Return the (x, y) coordinate for the center point of the cell that contains the specified text.  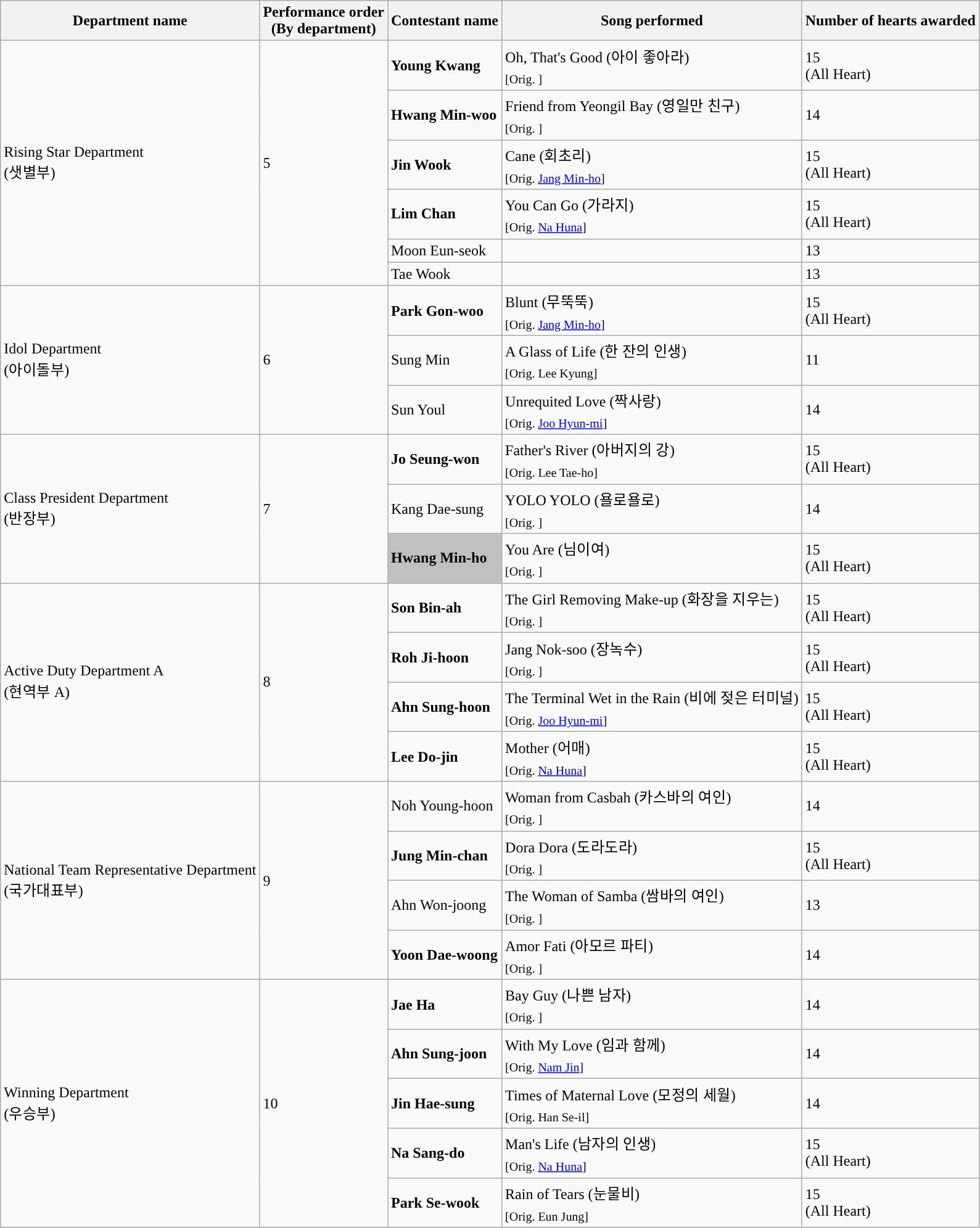
Ahn Sung-hoon (444, 707)
A Glass of Life (한 잔의 인생)[Orig. Lee Kyung] (653, 360)
Rain of Tears (눈물비)[Orig. Eun Jung] (653, 1203)
Kang Dae-sung (444, 509)
Song performed (653, 21)
The Woman of Samba (쌈바의 여인)[Orig. ] (653, 905)
Hwang Min-woo (444, 115)
Sung Min (444, 360)
Na Sang-do (444, 1153)
Jae Ha (444, 1004)
Sun Youl (444, 410)
Man's Life (남자의 인생)[Orig. Na Huna] (653, 1153)
Jin Wook (444, 164)
Woman from Casbah (카스바의 여인)[Orig. ] (653, 806)
Ahn Sung-joon (444, 1053)
Noh Young-hoon (444, 806)
7 (324, 508)
11 (891, 360)
Cane (회초리)[Orig. Jang Min-ho] (653, 164)
Active Duty Department A(현역부 A) (130, 682)
Jin Hae-sung (444, 1103)
Friend from Yeongil Bay (영일만 친구)[Orig. ] (653, 115)
Ahn Won-joong (444, 905)
Young Kwang (444, 65)
9 (324, 881)
The Girl Removing Make-up (화장을 지우는)[Orig. ] (653, 608)
Dora Dora (도라도라)[Orig. ] (653, 855)
Amor Fati (아모르 파티)[Orig. ] (653, 955)
You Can Go (가라지)[Orig. Na Huna] (653, 214)
National Team Representative Department(국가대표부) (130, 881)
10 (324, 1103)
Roh Ji-hoon (444, 657)
Lee Do-jin (444, 756)
Jo Seung-won (444, 459)
Idol Department(아이돌부) (130, 360)
Tae Wook (444, 274)
Oh, That's Good (아이 좋아라)[Orig. ] (653, 65)
Park Se-wook (444, 1203)
Blunt (무뚝뚝)[Orig. Jang Min-ho] (653, 310)
With My Love (임과 함께)[Orig. Nam Jin] (653, 1053)
Unrequited Love (짝사랑)[Orig. Joo Hyun-mi] (653, 410)
5 (324, 163)
Mother (어매)[Orig. Na Huna] (653, 756)
Yoon Dae-woong (444, 955)
Bay Guy (나쁜 남자)[Orig. ] (653, 1004)
Park Gon-woo (444, 310)
6 (324, 360)
Moon Eun-seok (444, 250)
YOLO YOLO (욜로욜로)[Orig. ] (653, 509)
You Are (님이여)[Orig. ] (653, 558)
Son Bin-ah (444, 608)
Jung Min-chan (444, 855)
Contestant name (444, 21)
Rising Star Department(샛별부) (130, 163)
Performance order(By department) (324, 21)
Winning Department(우승부) (130, 1103)
Father's River (아버지의 강)[Orig. Lee Tae-ho] (653, 459)
8 (324, 682)
The Terminal Wet in the Rain (비에 젖은 터미널)[Orig. Joo Hyun-mi] (653, 707)
Jang Nok-soo (장녹수)[Orig. ] (653, 657)
Class President Department(반장부) (130, 508)
Hwang Min-ho (444, 558)
Times of Maternal Love (모정의 세월)[Orig. Han Se-il] (653, 1103)
Department name (130, 21)
Number of hearts awarded (891, 21)
Lim Chan (444, 214)
